Pinpoint the cell where the given text exists, returning its [x, y] midpoint coordinate. 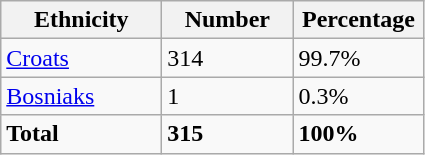
314 [228, 58]
Bosniaks [82, 96]
Total [82, 134]
315 [228, 134]
99.7% [358, 58]
Ethnicity [82, 20]
0.3% [358, 96]
Croats [82, 58]
100% [358, 134]
1 [228, 96]
Number [228, 20]
Percentage [358, 20]
